Output the (X, Y) coordinate of the center of the cell containing the given text.  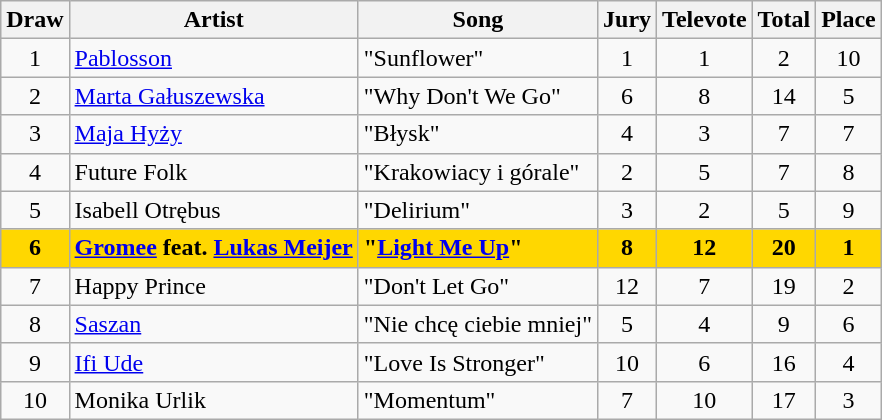
Draw (35, 20)
"Why Don't We Go" (478, 96)
Isabell Otrębus (214, 210)
19 (784, 286)
"Sunflower" (478, 58)
Total (784, 20)
16 (784, 362)
Place (849, 20)
"Nie chcę ciebie mniej" (478, 324)
"Momentum" (478, 400)
14 (784, 96)
Artist (214, 20)
17 (784, 400)
Jury (628, 20)
Marta Gałuszewska (214, 96)
"Light Me Up" (478, 248)
Pablosson (214, 58)
Maja Hyży (214, 134)
"Krakowiacy i górale" (478, 172)
"Błysk" (478, 134)
Ifi Ude (214, 362)
20 (784, 248)
Saszan (214, 324)
Future Folk (214, 172)
Happy Prince (214, 286)
Song (478, 20)
"Love Is Stronger" (478, 362)
"Delirium" (478, 210)
Televote (704, 20)
"Don't Let Go" (478, 286)
Monika Urlik (214, 400)
Gromee feat. Lukas Meijer (214, 248)
